Capture the cell that displays the provided text and extract its (X, Y) central coordinate. 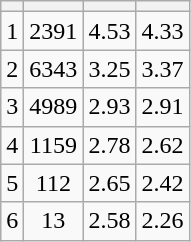
3.25 (110, 69)
2391 (54, 31)
1159 (54, 145)
3 (12, 107)
13 (54, 221)
6343 (54, 69)
1 (12, 31)
4 (12, 145)
2.78 (110, 145)
4.33 (162, 31)
3.37 (162, 69)
6 (12, 221)
2.62 (162, 145)
2.58 (110, 221)
4.53 (110, 31)
2.42 (162, 183)
112 (54, 183)
2.91 (162, 107)
2.26 (162, 221)
2.65 (110, 183)
4989 (54, 107)
2 (12, 69)
5 (12, 183)
2.93 (110, 107)
